Locate the cell with the specified text and output its (X, Y) center coordinate. 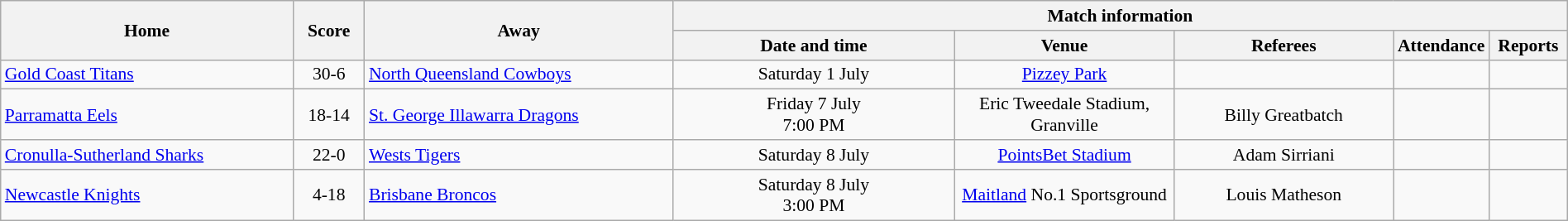
Parramatta Eels (147, 114)
Attendance (1441, 46)
Adam Sirriani (1284, 155)
Brisbane Broncos (519, 195)
Reports (1528, 46)
Saturday 8 July (814, 155)
PointsBet Stadium (1064, 155)
Friday 7 July7:00 PM (814, 114)
4-18 (329, 195)
Cronulla-Sutherland Sharks (147, 155)
Score (329, 30)
Venue (1064, 46)
Away (519, 30)
North Queensland Cowboys (519, 74)
18-14 (329, 114)
Maitland No.1 Sportsground (1064, 195)
Home (147, 30)
Gold Coast Titans (147, 74)
Eric Tweedale Stadium, Granville (1064, 114)
Pizzey Park (1064, 74)
Saturday 8 July 3:00 PM (814, 195)
Referees (1284, 46)
Saturday 1 July (814, 74)
Date and time (814, 46)
22-0 (329, 155)
Wests Tigers (519, 155)
30-6 (329, 74)
Louis Matheson (1284, 195)
St. George Illawarra Dragons (519, 114)
Billy Greatbatch (1284, 114)
Match information (1120, 16)
Newcastle Knights (147, 195)
